Identify which cell holds the provided text, then report its (x, y) central coordinate. 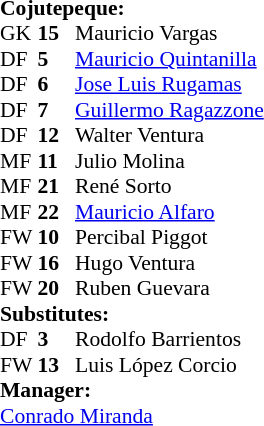
3 (57, 339)
René Sorto (170, 187)
Jose Luis Rugamas (170, 85)
6 (57, 85)
Ruben Guevara (170, 289)
11 (57, 161)
GK (19, 33)
15 (57, 33)
Rodolfo Barrientos (170, 339)
Mauricio Alfaro (170, 212)
7 (57, 110)
Manager: (132, 391)
Julio Molina (170, 161)
12 (57, 135)
22 (57, 212)
Mauricio Quintanilla (170, 59)
Walter Ventura (170, 135)
16 (57, 263)
Substitutes: (132, 314)
5 (57, 59)
20 (57, 289)
Luis López Corcio (170, 365)
Hugo Ventura (170, 263)
Guillermo Ragazzone (170, 110)
Mauricio Vargas (170, 33)
13 (57, 365)
Percibal Piggot (170, 237)
10 (57, 237)
21 (57, 187)
